Pinpoint the cell where the given text exists, returning its (X, Y) midpoint coordinate. 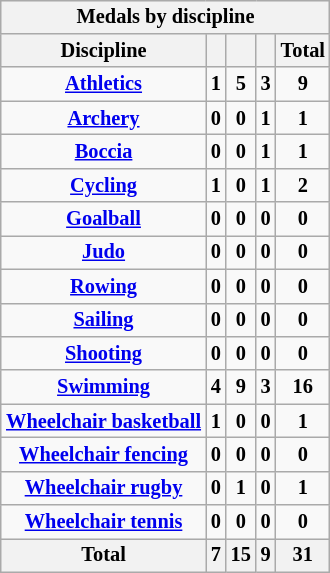
Shooting (104, 354)
2 (303, 185)
16 (303, 387)
Sailing (104, 320)
Wheelchair rugby (104, 488)
7 (216, 556)
Wheelchair fencing (104, 455)
Archery (104, 118)
Swimming (104, 387)
Rowing (104, 286)
5 (241, 84)
Cycling (104, 185)
Boccia (104, 152)
Discipline (104, 51)
4 (216, 387)
Athletics (104, 84)
31 (303, 556)
Wheelchair tennis (104, 522)
Goalball (104, 219)
Medals by discipline (166, 17)
Wheelchair basketball (104, 421)
Judo (104, 253)
15 (241, 556)
